Provide the (x, y) coordinate of the cell's center where the given text is located.  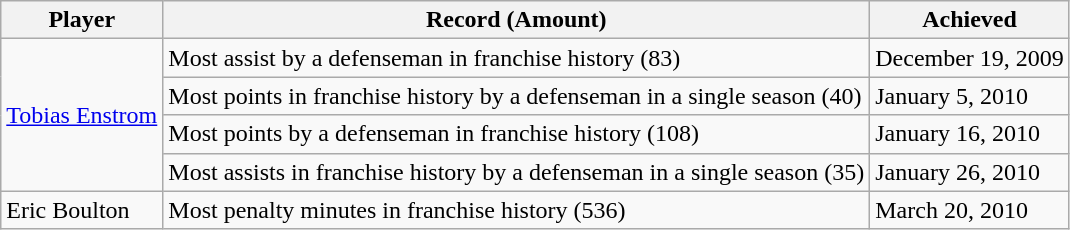
Most points by a defenseman in franchise history (108) (516, 134)
Eric Boulton (82, 210)
Most penalty minutes in franchise history (536) (516, 210)
Most assist by a defenseman in franchise history (83) (516, 58)
January 26, 2010 (970, 172)
January 16, 2010 (970, 134)
January 5, 2010 (970, 96)
Record (Amount) (516, 20)
Achieved (970, 20)
March 20, 2010 (970, 210)
Player (82, 20)
Most assists in franchise history by a defenseman in a single season (35) (516, 172)
Most points in franchise history by a defenseman in a single season (40) (516, 96)
Tobias Enstrom (82, 115)
December 19, 2009 (970, 58)
